Locate the cell with the specified text and output its [X, Y] center coordinate. 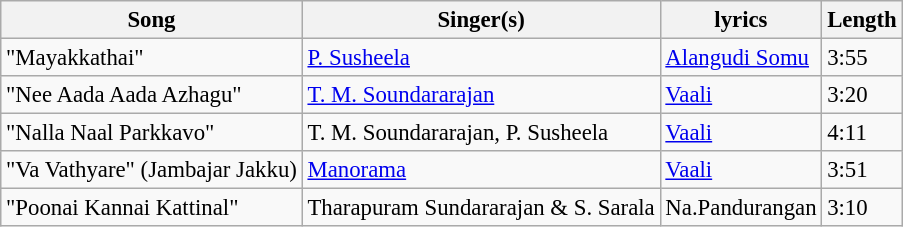
Manorama [481, 170]
3:10 [862, 208]
"Va Vathyare" (Jambajar Jakku) [152, 170]
T. M. Soundararajan [481, 95]
Length [862, 20]
3:20 [862, 95]
"Mayakkathai" [152, 58]
lyrics [741, 20]
P. Susheela [481, 58]
3:55 [862, 58]
"Nalla Naal Parkkavo" [152, 133]
4:11 [862, 133]
T. M. Soundararajan, P. Susheela [481, 133]
Song [152, 20]
Na.Pandurangan [741, 208]
Singer(s) [481, 20]
"Nee Aada Aada Azhagu" [152, 95]
3:51 [862, 170]
"Poonai Kannai Kattinal" [152, 208]
Tharapuram Sundararajan & S. Sarala [481, 208]
Alangudi Somu [741, 58]
